Search for the cell housing the specified text and yield its (X, Y) center coordinate. 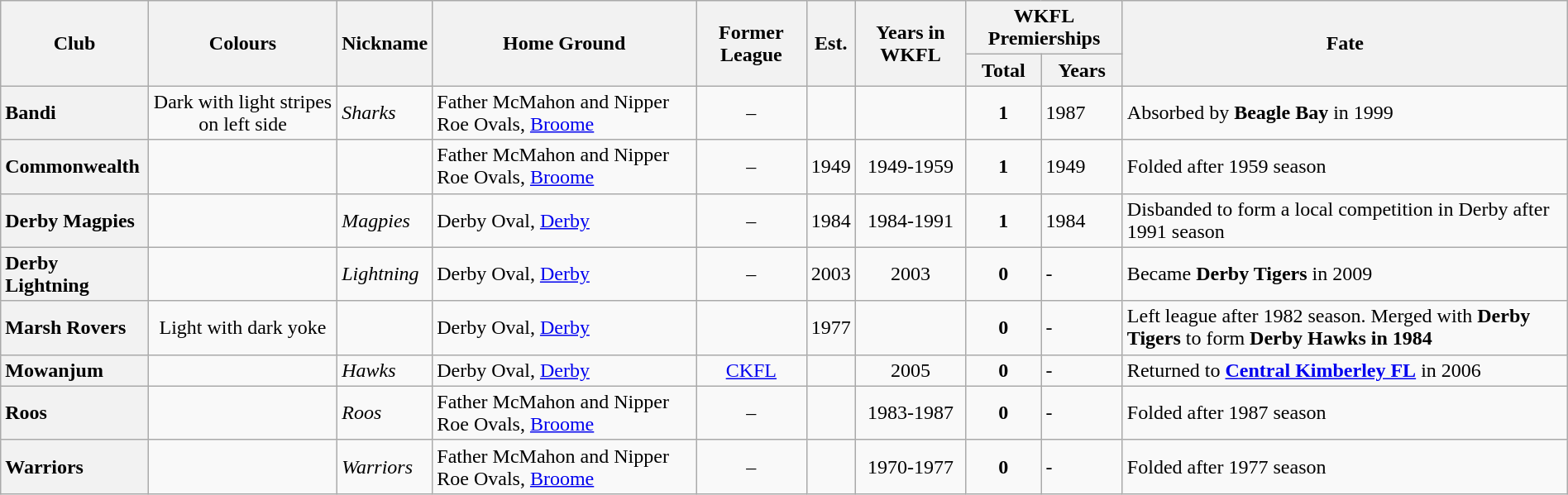
Folded after 1959 season (1345, 167)
Left league after 1982 season. Merged with Derby Tigers to form Derby Hawks in 1984 (1345, 327)
Est. (830, 43)
Club (74, 43)
Absorbed by Beagle Bay in 1999 (1345, 112)
Marsh Rovers (74, 327)
CKFL (752, 370)
Disbanded to form a local competition in Derby after 1991 season (1345, 220)
Sharks (385, 112)
Home Ground (564, 43)
Colours (242, 43)
1970-1977 (910, 466)
Bandi (74, 112)
Dark with light stripes on left side (242, 112)
Years (1082, 70)
Fate (1345, 43)
Nickname (385, 43)
1984-1991 (910, 220)
1983-1987 (910, 413)
Years in WKFL (910, 43)
Total (1004, 70)
Mowanjum (74, 370)
Commonwealth (74, 167)
2005 (910, 370)
Folded after 1977 season (1345, 466)
WKFL Premierships (1045, 28)
Light with dark yoke (242, 327)
Former League (752, 43)
Returned to Central Kimberley FL in 2006 (1345, 370)
1977 (830, 327)
1987 (1082, 112)
Magpies (385, 220)
1949-1959 (910, 167)
Derby Lightning (74, 274)
Lightning (385, 274)
Derby Magpies (74, 220)
Folded after 1987 season (1345, 413)
Hawks (385, 370)
Became Derby Tigers in 2009 (1345, 274)
